Pinpoint the cell where the given text exists, returning its [X, Y] midpoint coordinate. 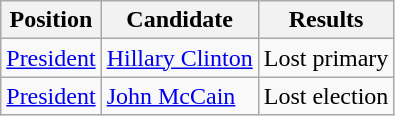
Candidate [180, 20]
Position [51, 20]
Lost election [326, 96]
Hillary Clinton [180, 58]
Lost primary [326, 58]
Results [326, 20]
John McCain [180, 96]
